Pinpoint the cell where the given text exists, returning its [x, y] midpoint coordinate. 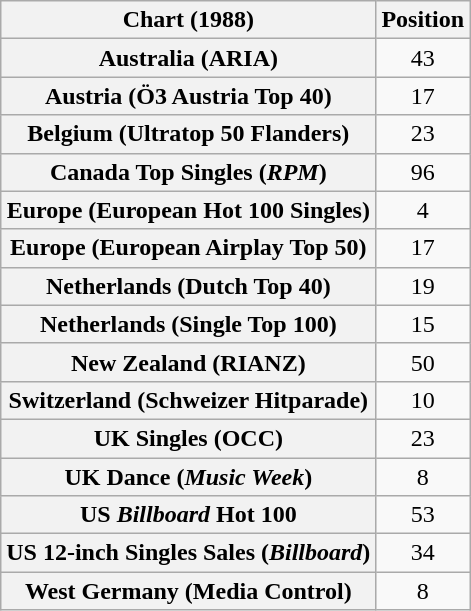
Austria (Ö3 Austria Top 40) [188, 96]
Canada Top Singles (RPM) [188, 172]
53 [423, 515]
West Germany (Media Control) [188, 591]
43 [423, 58]
Netherlands (Single Top 100) [188, 324]
Belgium (Ultratop 50 Flanders) [188, 134]
10 [423, 400]
4 [423, 210]
US 12-inch Singles Sales (Billboard) [188, 553]
Europe (European Hot 100 Singles) [188, 210]
Europe (European Airplay Top 50) [188, 248]
50 [423, 362]
Netherlands (Dutch Top 40) [188, 286]
34 [423, 553]
UK Dance (Music Week) [188, 477]
Position [423, 20]
Switzerland (Schweizer Hitparade) [188, 400]
UK Singles (OCC) [188, 438]
US Billboard Hot 100 [188, 515]
Chart (1988) [188, 20]
19 [423, 286]
96 [423, 172]
15 [423, 324]
Australia (ARIA) [188, 58]
New Zealand (RIANZ) [188, 362]
